Determine the [X, Y] coordinate at the center of the cell enclosing the given text.  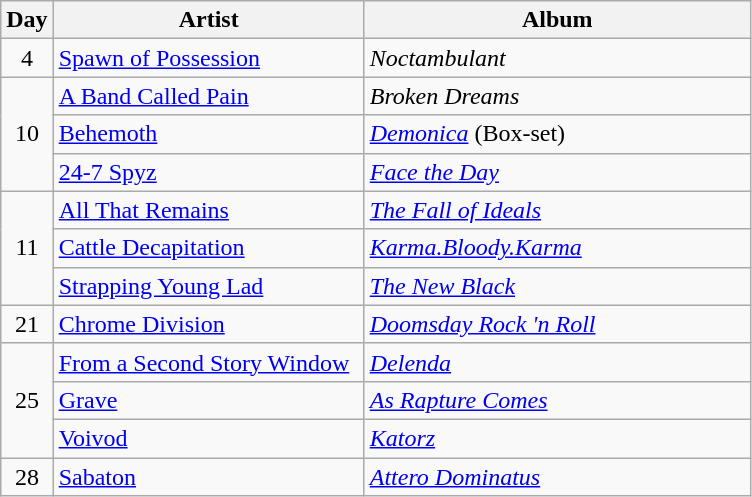
Karma.Bloody.Karma [557, 248]
Album [557, 20]
25 [27, 400]
Noctambulant [557, 58]
Sabaton [208, 477]
21 [27, 324]
Chrome Division [208, 324]
Face the Day [557, 172]
28 [27, 477]
Day [27, 20]
Strapping Young Lad [208, 286]
Doomsday Rock 'n Roll [557, 324]
All That Remains [208, 210]
From a Second Story Window [208, 362]
Cattle Decapitation [208, 248]
The Fall of Ideals [557, 210]
Delenda [557, 362]
10 [27, 134]
Artist [208, 20]
Demonica (Box-set) [557, 134]
Spawn of Possession [208, 58]
Broken Dreams [557, 96]
As Rapture Comes [557, 400]
4 [27, 58]
The New Black [557, 286]
Grave [208, 400]
24-7 Spyz [208, 172]
Behemoth [208, 134]
A Band Called Pain [208, 96]
11 [27, 248]
Katorz [557, 438]
Attero Dominatus [557, 477]
Voivod [208, 438]
